Search for the cell housing the specified text and yield its [x, y] center coordinate. 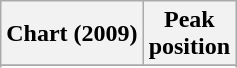
Chart (2009) [72, 34]
Peak position [189, 34]
